For the text-containing cell, return its midpoint in [X, Y] coordinate format. 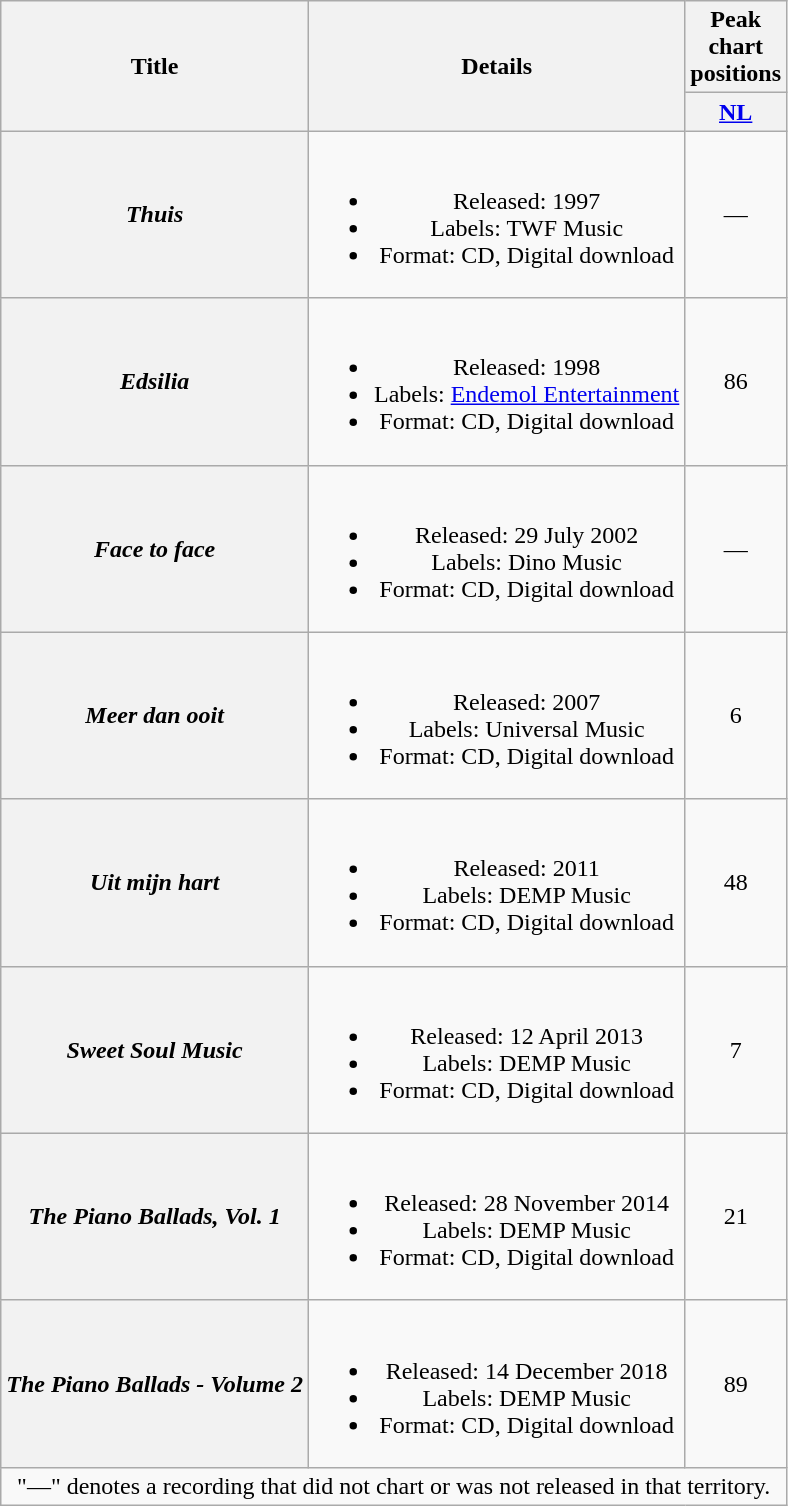
"—" denotes a recording that did not chart or was not released in that territory. [394, 1486]
Sweet Soul Music [155, 1050]
The Piano Ballads - Volume 2 [155, 1384]
Released: 14 December 2018Labels: DEMP MusicFormat: CD, Digital download [497, 1384]
21 [736, 1216]
Peak chart positions [736, 47]
86 [736, 382]
Details [497, 66]
6 [736, 716]
Released: 28 November 2014Labels: DEMP MusicFormat: CD, Digital download [497, 1216]
Face to face [155, 548]
NL [736, 112]
89 [736, 1384]
Released: 2007Labels: Universal MusicFormat: CD, Digital download [497, 716]
The Piano Ballads, Vol. 1 [155, 1216]
7 [736, 1050]
Thuis [155, 214]
Title [155, 66]
Released: 1997Labels: TWF MusicFormat: CD, Digital download [497, 214]
Released: 29 July 2002Labels: Dino MusicFormat: CD, Digital download [497, 548]
Released: 1998Labels: Endemol EntertainmentFormat: CD, Digital download [497, 382]
Meer dan ooit [155, 716]
Edsilia [155, 382]
Uit mijn hart [155, 882]
48 [736, 882]
Released: 12 April 2013Labels: DEMP MusicFormat: CD, Digital download [497, 1050]
Released: 2011Labels: DEMP MusicFormat: CD, Digital download [497, 882]
